Pinpoint the cell where the given text exists, returning its (x, y) midpoint coordinate. 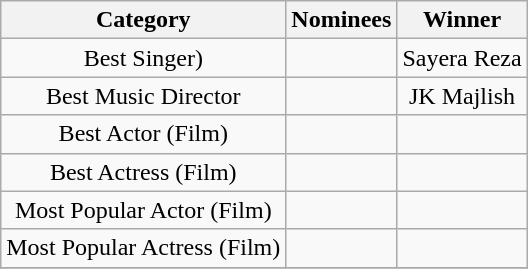
Winner (462, 20)
Nominees (342, 20)
Sayera Reza (462, 58)
Most Popular Actor (Film) (144, 210)
Most Popular Actress (Film) (144, 248)
Best Actor (Film) (144, 134)
Best Music Director (144, 96)
Best Actress (Film) (144, 172)
Best Singer) (144, 58)
JK Majlish (462, 96)
Category (144, 20)
